Find where the given text appears and provide that cell's center as (x, y) coordinate. 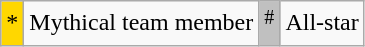
Mythical team member (142, 24)
# (270, 24)
All-star (322, 24)
* (12, 24)
